Search for the cell housing the specified text and yield its [X, Y] center coordinate. 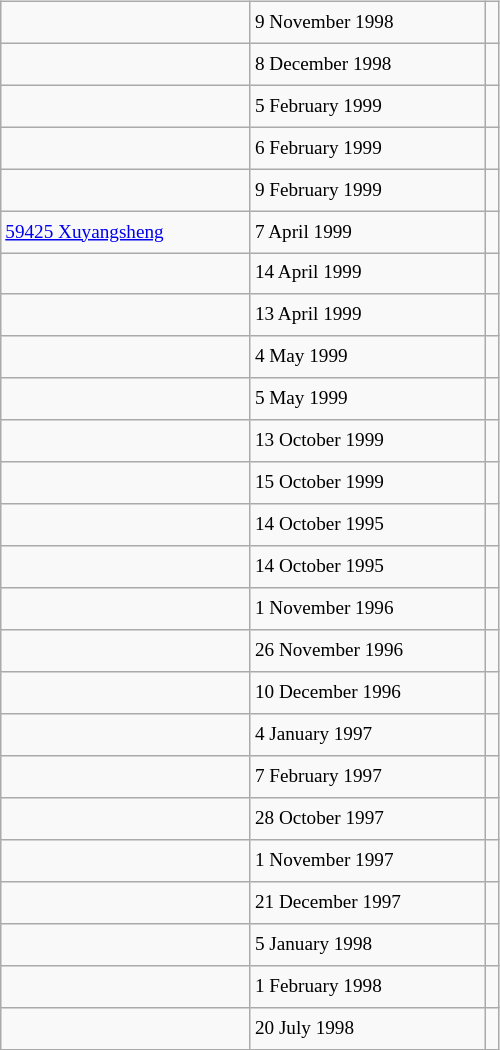
1 February 1998 [367, 986]
7 February 1997 [367, 777]
13 April 1999 [367, 315]
14 April 1999 [367, 274]
1 November 1996 [367, 609]
20 July 1998 [367, 1028]
13 October 1999 [367, 441]
4 January 1997 [367, 735]
28 October 1997 [367, 819]
26 November 1996 [367, 651]
59425 Xuyangsheng [126, 232]
5 May 1999 [367, 399]
5 January 1998 [367, 944]
9 November 1998 [367, 22]
7 April 1999 [367, 232]
15 October 1999 [367, 483]
10 December 1996 [367, 693]
21 December 1997 [367, 902]
9 February 1999 [367, 190]
4 May 1999 [367, 357]
1 November 1997 [367, 861]
8 December 1998 [367, 64]
6 February 1999 [367, 148]
5 February 1999 [367, 106]
